Return [x, y] of the center of cell containing provided text 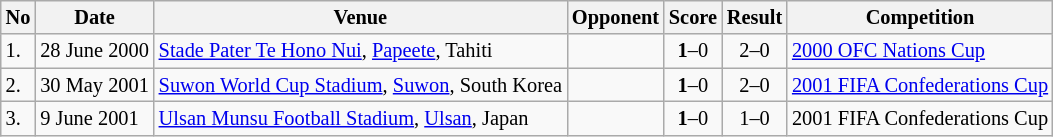
Venue [360, 17]
3. [18, 118]
Score [693, 17]
9 June 2001 [94, 118]
Ulsan Munsu Football Stadium, Ulsan, Japan [360, 118]
28 June 2000 [94, 51]
Result [754, 17]
Competition [920, 17]
30 May 2001 [94, 85]
2000 OFC Nations Cup [920, 51]
Suwon World Cup Stadium, Suwon, South Korea [360, 85]
No [18, 17]
1. [18, 51]
Stade Pater Te Hono Nui, Papeete, Tahiti [360, 51]
Opponent [616, 17]
2. [18, 85]
Date [94, 17]
